Identify which cell holds the provided text, then report its [X, Y] central coordinate. 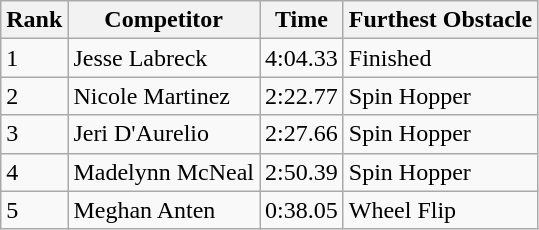
3 [34, 134]
0:38.05 [302, 210]
Wheel Flip [440, 210]
2 [34, 96]
Rank [34, 20]
4 [34, 172]
Nicole Martinez [164, 96]
2:50.39 [302, 172]
Jeri D'Aurelio [164, 134]
Competitor [164, 20]
Jesse Labreck [164, 58]
5 [34, 210]
4:04.33 [302, 58]
1 [34, 58]
Meghan Anten [164, 210]
Time [302, 20]
Furthest Obstacle [440, 20]
2:27.66 [302, 134]
2:22.77 [302, 96]
Finished [440, 58]
Madelynn McNeal [164, 172]
